Output the [x, y] coordinate of the center of the cell containing the given text.  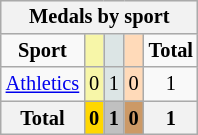
Athletics [42, 84]
Sport [42, 51]
Medals by sport [100, 17]
